Search for the cell housing the specified text and yield its [x, y] center coordinate. 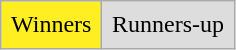
Runners-up [168, 25]
Winners [52, 25]
